Pinpoint the cell where the given text exists, returning its [X, Y] midpoint coordinate. 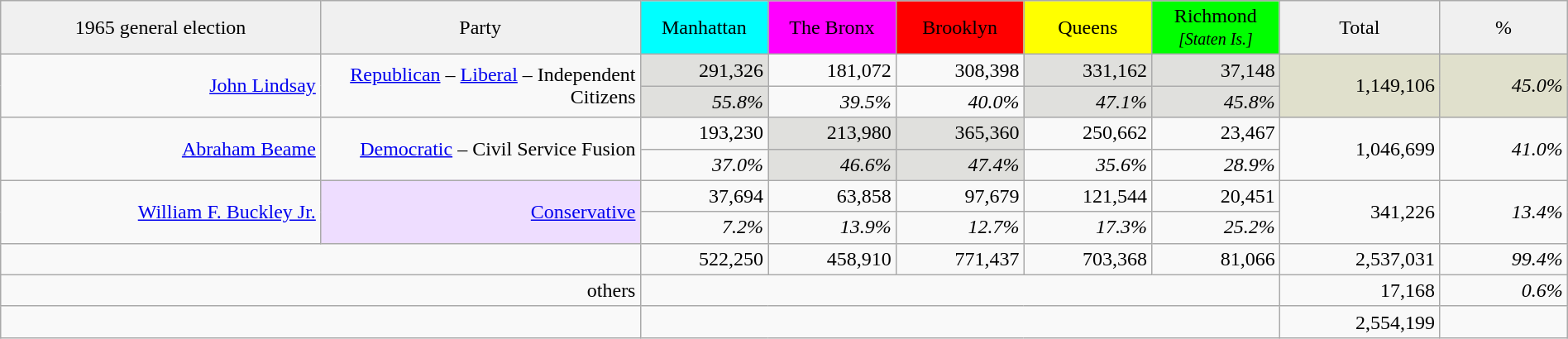
Richmond [Staten Is.] [1216, 28]
213,980 [832, 133]
63,858 [832, 196]
1,046,699 [1360, 149]
Party [480, 28]
23,467 [1216, 133]
181,072 [832, 70]
Democratic – Civil Service Fusion [480, 149]
522,250 [705, 259]
46.6% [832, 165]
Manhattan [705, 28]
41.0% [1503, 149]
2,537,031 [1360, 259]
20,451 [1216, 196]
17,168 [1360, 290]
37,694 [705, 196]
12.7% [959, 227]
13.9% [832, 227]
Abraham Beame [160, 149]
771,437 [959, 259]
99.4% [1503, 259]
Brooklyn [959, 28]
97,679 [959, 196]
0.6% [1503, 290]
% [1503, 28]
1965 general election [160, 28]
40.0% [959, 102]
193,230 [705, 133]
45.0% [1503, 86]
2,554,199 [1360, 322]
35.6% [1088, 165]
28.9% [1216, 165]
458,910 [832, 259]
55.8% [705, 102]
45.8% [1216, 102]
365,360 [959, 133]
Queens [1088, 28]
1,149,106 [1360, 86]
250,662 [1088, 133]
37.0% [705, 165]
Total [1360, 28]
Republican – Liberal – Independent Citizens [480, 86]
47.1% [1088, 102]
7.2% [705, 227]
37,148 [1216, 70]
13.4% [1503, 212]
341,226 [1360, 212]
291,326 [705, 70]
John Lindsay [160, 86]
81,066 [1216, 259]
121,544 [1088, 196]
25.2% [1216, 227]
Conservative [480, 212]
17.3% [1088, 227]
47.4% [959, 165]
703,368 [1088, 259]
The Bronx [832, 28]
331,162 [1088, 70]
William F. Buckley Jr. [160, 212]
others [321, 290]
308,398 [959, 70]
39.5% [832, 102]
